Capture the cell that displays the provided text and extract its (X, Y) central coordinate. 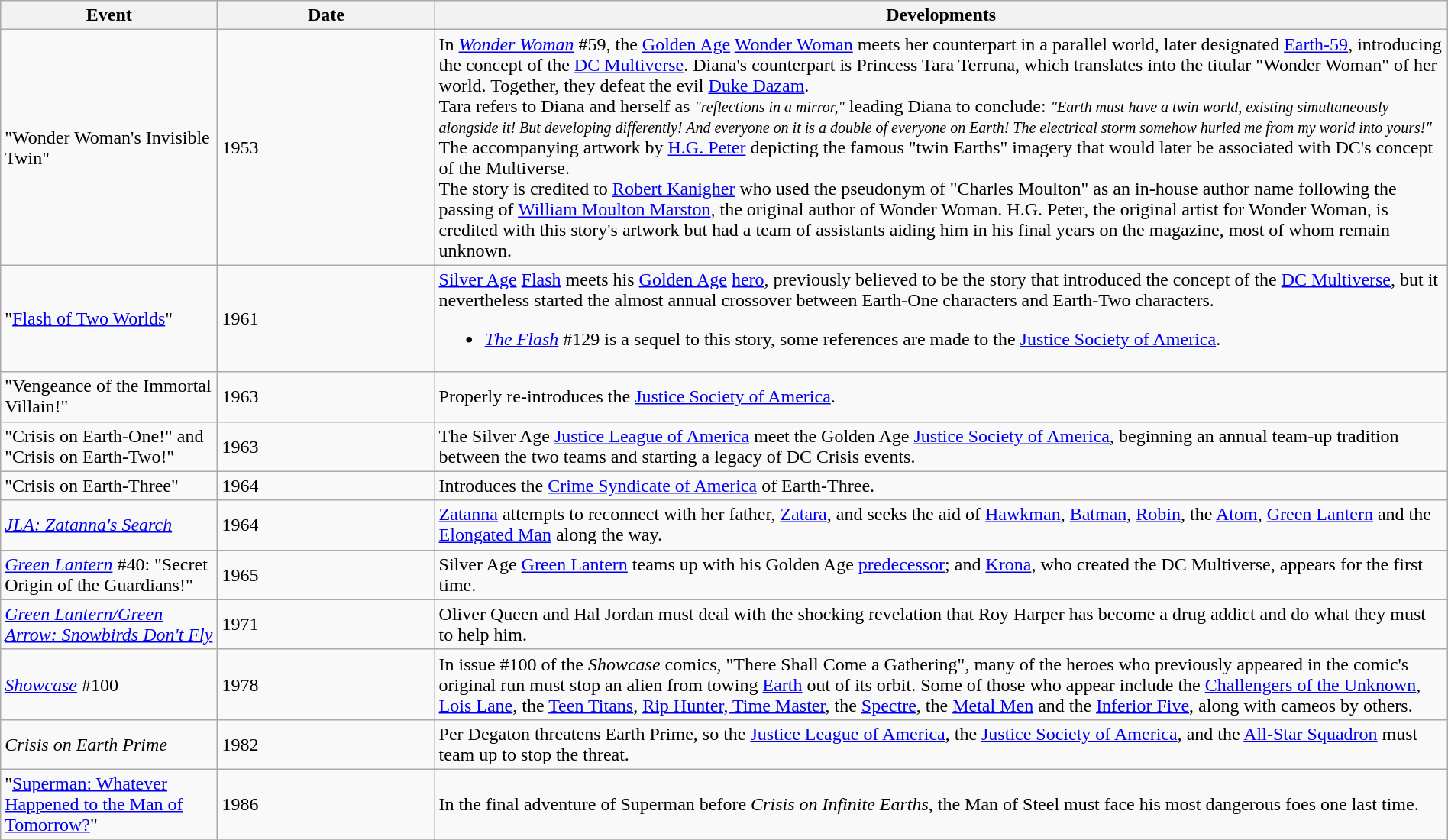
"Superman: Whatever Happened to the Man of Tomorrow?" (109, 804)
JLA: Zatanna's Search (109, 525)
Green Lantern #40: "Secret Origin of the Guardians!" (109, 574)
Developments (941, 15)
Oliver Queen and Hal Jordan must deal with the shocking revelation that Roy Harper has become a drug addict and do what they must to help him. (941, 625)
Date (326, 15)
In the final adventure of Superman before Crisis on Infinite Earths, the Man of Steel must face his most dangerous foes one last time. (941, 804)
1978 (326, 684)
Silver Age Green Lantern teams up with his Golden Age predecessor; and Krona, who created the DC Multiverse, appears for the first time. (941, 574)
1982 (326, 744)
"Wonder Woman's Invisible Twin" (109, 147)
"Crisis on Earth-One!" and "Crisis on Earth-Two!" (109, 446)
1953 (326, 147)
Properly re-introduces the Justice Society of America. (941, 397)
Showcase #100 (109, 684)
1965 (326, 574)
1986 (326, 804)
1971 (326, 625)
Introduces the Crime Syndicate of America of Earth-Three. (941, 486)
Green Lantern/Green Arrow: Snowbirds Don't Fly (109, 625)
Event (109, 15)
Crisis on Earth Prime (109, 744)
"Crisis on Earth-Three" (109, 486)
1961 (326, 318)
"Flash of Two Worlds" (109, 318)
"Vengeance of the Immortal Villain!" (109, 397)
